Detect which cell encompasses the target text, then output its (X, Y) center coordinate. 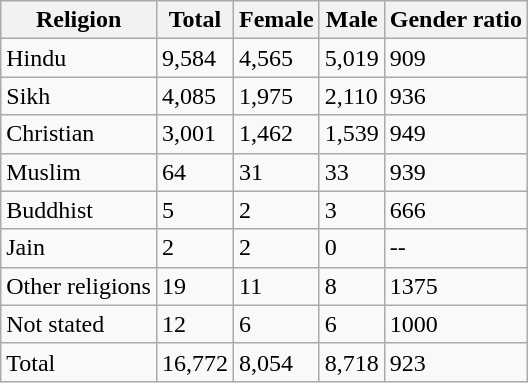
1,975 (277, 96)
Buddhist (79, 210)
19 (194, 286)
5 (194, 210)
Not stated (79, 324)
1375 (456, 286)
3 (352, 210)
Other religions (79, 286)
31 (277, 172)
33 (352, 172)
16,772 (194, 362)
0 (352, 248)
909 (456, 58)
Gender ratio (456, 20)
Male (352, 20)
1,462 (277, 134)
4,565 (277, 58)
Religion (79, 20)
8,718 (352, 362)
8 (352, 286)
Christian (79, 134)
11 (277, 286)
2,110 (352, 96)
1000 (456, 324)
923 (456, 362)
Hindu (79, 58)
12 (194, 324)
936 (456, 96)
64 (194, 172)
3,001 (194, 134)
8,054 (277, 362)
1,539 (352, 134)
939 (456, 172)
666 (456, 210)
-- (456, 248)
4,085 (194, 96)
Muslim (79, 172)
Female (277, 20)
9,584 (194, 58)
949 (456, 134)
Sikh (79, 96)
Jain (79, 248)
5,019 (352, 58)
